From the cell containing the given text, extract its center point as [X, Y] coordinate. 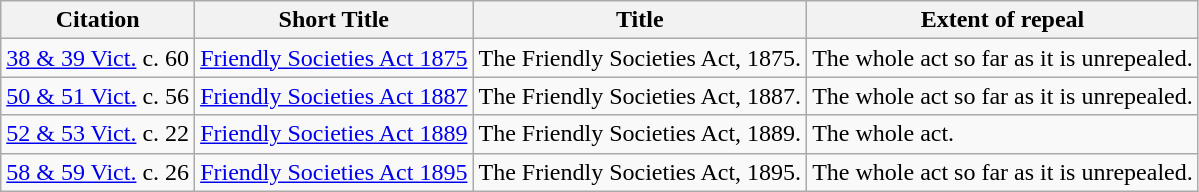
Friendly Societies Act 1889 [334, 134]
The Friendly Societies Act, 1875. [640, 58]
Friendly Societies Act 1875 [334, 58]
38 & 39 Vict. c. 60 [98, 58]
50 & 51 Vict. c. 56 [98, 96]
58 & 59 Vict. c. 26 [98, 172]
Citation [98, 20]
The Friendly Societies Act, 1889. [640, 134]
Friendly Societies Act 1895 [334, 172]
The whole act. [1003, 134]
Short Title [334, 20]
Extent of repeal [1003, 20]
The Friendly Societies Act, 1887. [640, 96]
Title [640, 20]
52 & 53 Vict. c. 22 [98, 134]
The Friendly Societies Act, 1895. [640, 172]
Friendly Societies Act 1887 [334, 96]
